Output the [X, Y] coordinate of the center of the cell containing the given text.  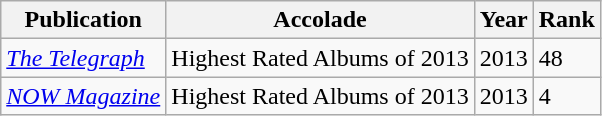
48 [566, 58]
4 [566, 96]
The Telegraph [84, 58]
Publication [84, 20]
Year [504, 20]
Rank [566, 20]
Accolade [320, 20]
NOW Magazine [84, 96]
